Extract the (x, y) coordinate from the center of the cell holding the provided text.  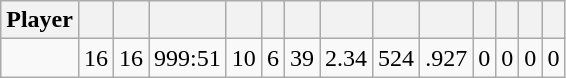
999:51 (188, 58)
6 (272, 58)
Player (40, 20)
39 (302, 58)
524 (396, 58)
2.34 (346, 58)
.927 (446, 58)
10 (244, 58)
